Search for the cell housing the specified text and yield its (x, y) center coordinate. 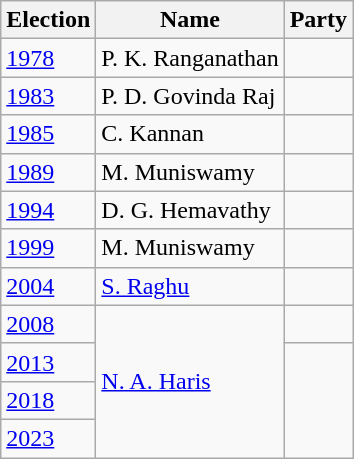
2018 (48, 400)
Election (48, 20)
N. A. Haris (190, 381)
S. Raghu (190, 286)
Name (190, 20)
1994 (48, 210)
D. G. Hemavathy (190, 210)
1999 (48, 248)
P. D. Govinda Raj (190, 96)
2013 (48, 362)
1989 (48, 172)
1985 (48, 134)
C. Kannan (190, 134)
P. K. Ranganathan (190, 58)
1983 (48, 96)
1978 (48, 58)
2004 (48, 286)
2023 (48, 438)
2008 (48, 324)
Party (318, 20)
